For the text-containing cell, return its midpoint in [X, Y] coordinate format. 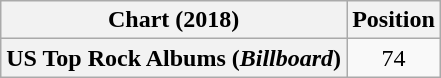
Position [394, 20]
Chart (2018) [174, 20]
74 [394, 58]
US Top Rock Albums (Billboard) [174, 58]
